From the cell containing the given text, extract its center point as (X, Y) coordinate. 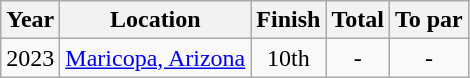
10th (288, 58)
Total (358, 20)
Maricopa, Arizona (156, 58)
Year (30, 20)
Location (156, 20)
Finish (288, 20)
To par (428, 20)
2023 (30, 58)
